Extract the [X, Y] coordinate from the center of the cell holding the provided text.  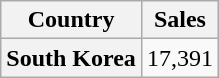
South Korea [72, 58]
Country [72, 20]
Sales [180, 20]
17,391 [180, 58]
